Provide the (X, Y) coordinate of the cell's center where the given text is located.  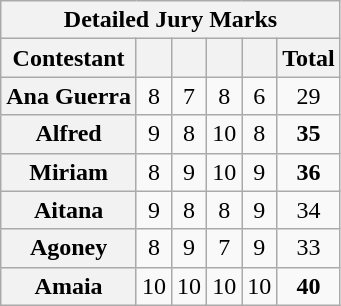
36 (309, 172)
Detailed Jury Marks (171, 20)
Contestant (69, 58)
34 (309, 210)
40 (309, 286)
Total (309, 58)
Ana Guerra (69, 96)
Agoney (69, 248)
35 (309, 134)
Alfred (69, 134)
33 (309, 248)
6 (260, 96)
Miriam (69, 172)
Amaia (69, 286)
Aitana (69, 210)
29 (309, 96)
